Determine the [X, Y] coordinate at the center of the cell enclosing the given text.  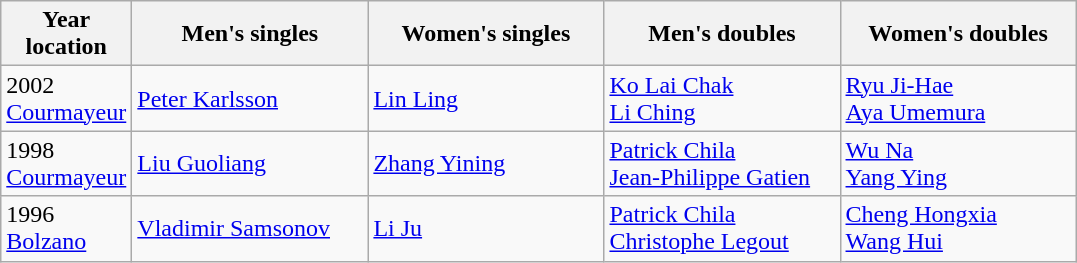
Cheng Hongxia Wang Hui [958, 228]
2002 Courmayeur [66, 98]
Women's singles [486, 34]
Women's doubles [958, 34]
Zhang Yining [486, 164]
Year location [66, 34]
Vladimir Samsonov [250, 228]
Men's doubles [722, 34]
Peter Karlsson [250, 98]
Patrick Chila Christophe Legout [722, 228]
Lin Ling [486, 98]
Liu Guoliang [250, 164]
Li Ju [486, 228]
1996 Bolzano [66, 228]
Ryu Ji-Hae Aya Umemura [958, 98]
1998 Courmayeur [66, 164]
Wu Na Yang Ying [958, 164]
Patrick Chila Jean-Philippe Gatien [722, 164]
Ko Lai Chak Li Ching [722, 98]
Men's singles [250, 34]
